For the text-containing cell, return its midpoint in (X, Y) coordinate format. 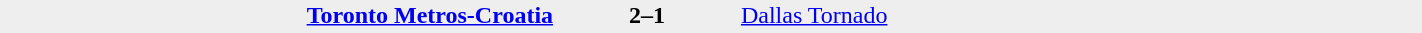
Dallas Tornado (910, 15)
Toronto Metros-Croatia (384, 15)
2–1 (648, 15)
